Identify which cell holds the provided text, then report its [X, Y] central coordinate. 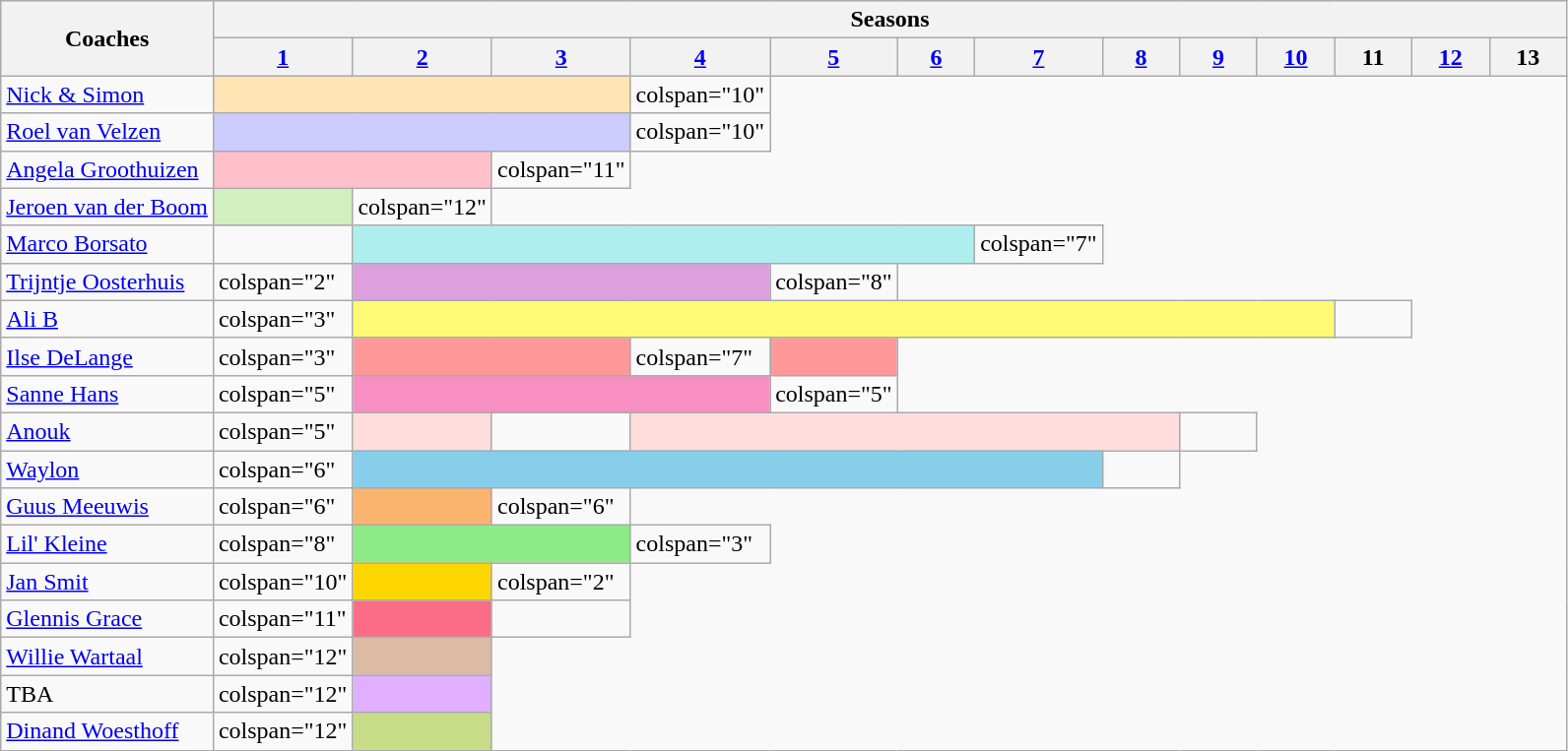
Ilse DeLange [107, 356]
Willie Wartaal [107, 657]
6 [936, 57]
1 [283, 57]
11 [1373, 57]
3 [561, 57]
Angela Groothuizen [107, 169]
Trijntje Oosterhuis [107, 282]
Anouk [107, 431]
10 [1296, 57]
5 [834, 57]
Dinand Woesthoff [107, 731]
Guus Meeuwis [107, 507]
13 [1529, 57]
Sanne Hans [107, 394]
Nick & Simon [107, 94]
Glennis Grace [107, 619]
7 [1039, 57]
Jan Smit [107, 582]
4 [700, 57]
9 [1219, 57]
12 [1450, 57]
Jeroen van der Boom [107, 207]
Seasons [889, 20]
Roel van Velzen [107, 132]
8 [1141, 57]
TBA [107, 694]
Ali B [107, 319]
Marco Borsato [107, 244]
Coaches [107, 38]
2 [423, 57]
Waylon [107, 469]
Lil' Kleine [107, 544]
